Identify which cell holds the provided text, then report its [x, y] central coordinate. 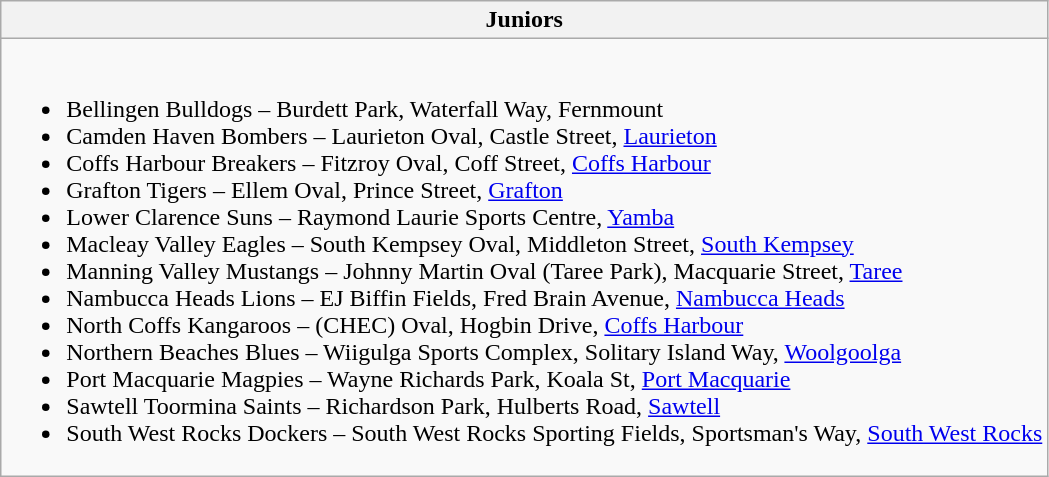
Juniors [524, 20]
